Locate the cell with the specified text and output its (X, Y) center coordinate. 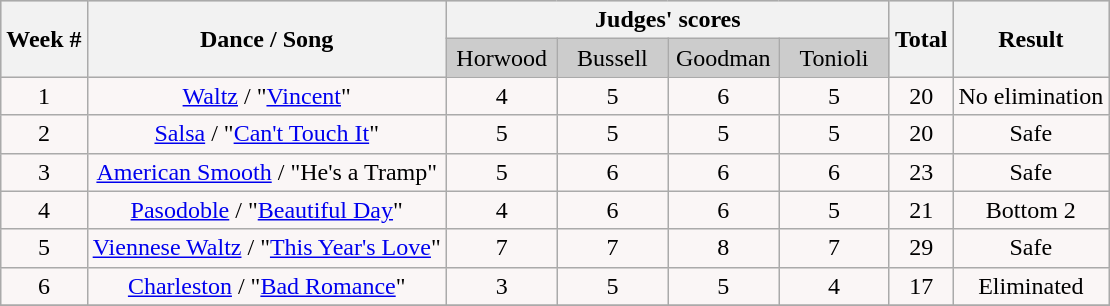
21 (921, 210)
Week # (44, 39)
Waltz / "Vincent" (266, 96)
Bottom 2 (1031, 210)
17 (921, 286)
8 (724, 248)
Judges' scores (668, 20)
23 (921, 172)
Tonioli (834, 58)
Horwood (502, 58)
Viennese Waltz / "This Year's Love" (266, 248)
American Smooth / "He's a Tramp" (266, 172)
Result (1031, 39)
Goodman (724, 58)
1 (44, 96)
Charleston / "Bad Romance" (266, 286)
2 (44, 134)
29 (921, 248)
Dance / Song (266, 39)
Eliminated (1031, 286)
Salsa / "Can't Touch It" (266, 134)
Bussell (612, 58)
No elimination (1031, 96)
Pasodoble / "Beautiful Day" (266, 210)
Total (921, 39)
